Search for the cell housing the specified text and yield its [X, Y] center coordinate. 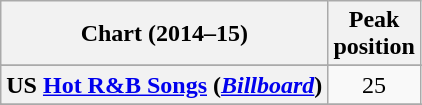
Peakposition [374, 34]
Chart (2014–15) [164, 34]
25 [374, 85]
US Hot R&B Songs (Billboard) [164, 85]
